Detect which cell encompasses the target text, then output its [x, y] center coordinate. 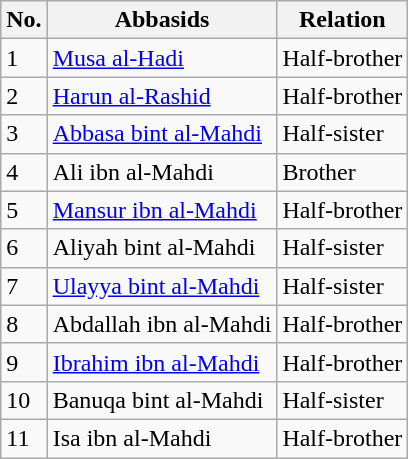
Musa al-Hadi [162, 58]
Abdallah ibn al-Mahdi [162, 324]
Ali ibn al-Mahdi [162, 172]
Mansur ibn al-Mahdi [162, 210]
8 [24, 324]
6 [24, 248]
Abbasa bint al-Mahdi [162, 134]
2 [24, 96]
Ulayya bint al-Mahdi [162, 286]
3 [24, 134]
10 [24, 400]
Ibrahim ibn al-Mahdi [162, 362]
9 [24, 362]
Abbasids [162, 20]
5 [24, 210]
Brother [342, 172]
No. [24, 20]
11 [24, 438]
1 [24, 58]
Isa ibn al-Mahdi [162, 438]
Banuqa bint al-Mahdi [162, 400]
Aliyah bint al-Mahdi [162, 248]
7 [24, 286]
Relation [342, 20]
Harun al-Rashid [162, 96]
4 [24, 172]
